Pinpoint the cell where the given text exists, returning its [x, y] midpoint coordinate. 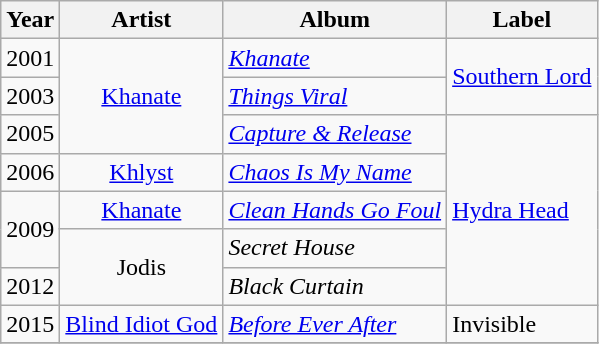
Label [522, 20]
Album [335, 20]
Southern Lord [522, 77]
Black Curtain [335, 286]
Clean Hands Go Foul [335, 210]
Secret House [335, 248]
2001 [30, 58]
Chaos Is My Name [335, 172]
2015 [30, 324]
2009 [30, 229]
Before Ever After [335, 324]
Khlyst [142, 172]
Jodis [142, 267]
Hydra Head [522, 210]
2006 [30, 172]
2003 [30, 96]
2005 [30, 134]
Artist [142, 20]
Things Viral [335, 96]
Blind Idiot God [142, 324]
Year [30, 20]
Capture & Release [335, 134]
2012 [30, 286]
Invisible [522, 324]
